From the cell containing the given text, extract its center point as (x, y) coordinate. 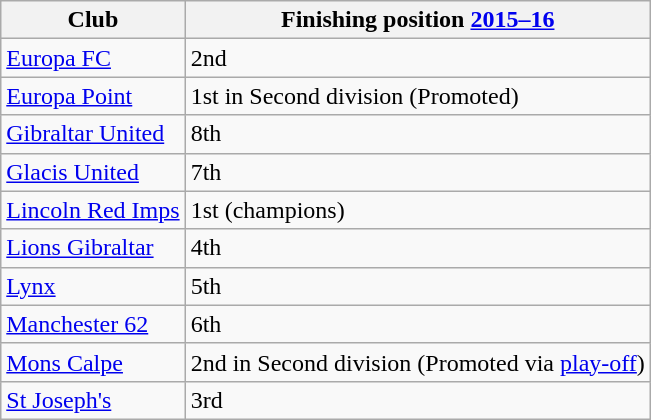
Mons Calpe (93, 362)
3rd (418, 400)
1st (champions) (418, 210)
Glacis United (93, 172)
Manchester 62 (93, 324)
Club (93, 20)
6th (418, 324)
2nd (418, 58)
7th (418, 172)
St Joseph's (93, 400)
Europa Point (93, 96)
1st in Second division (Promoted) (418, 96)
Finishing position 2015–16 (418, 20)
2nd in Second division (Promoted via play-off) (418, 362)
Lincoln Red Imps (93, 210)
8th (418, 134)
4th (418, 248)
Gibraltar United (93, 134)
Lions Gibraltar (93, 248)
Europa FC (93, 58)
Lynx (93, 286)
5th (418, 286)
